Search for the cell housing the specified text and yield its [x, y] center coordinate. 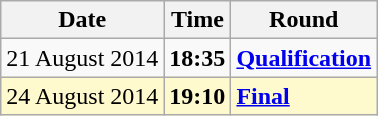
24 August 2014 [82, 96]
Final [304, 96]
Qualification [304, 58]
18:35 [198, 58]
Time [198, 20]
Round [304, 20]
21 August 2014 [82, 58]
Date [82, 20]
19:10 [198, 96]
